Return the [x, y] coordinate for the center point of the cell that contains the specified text.  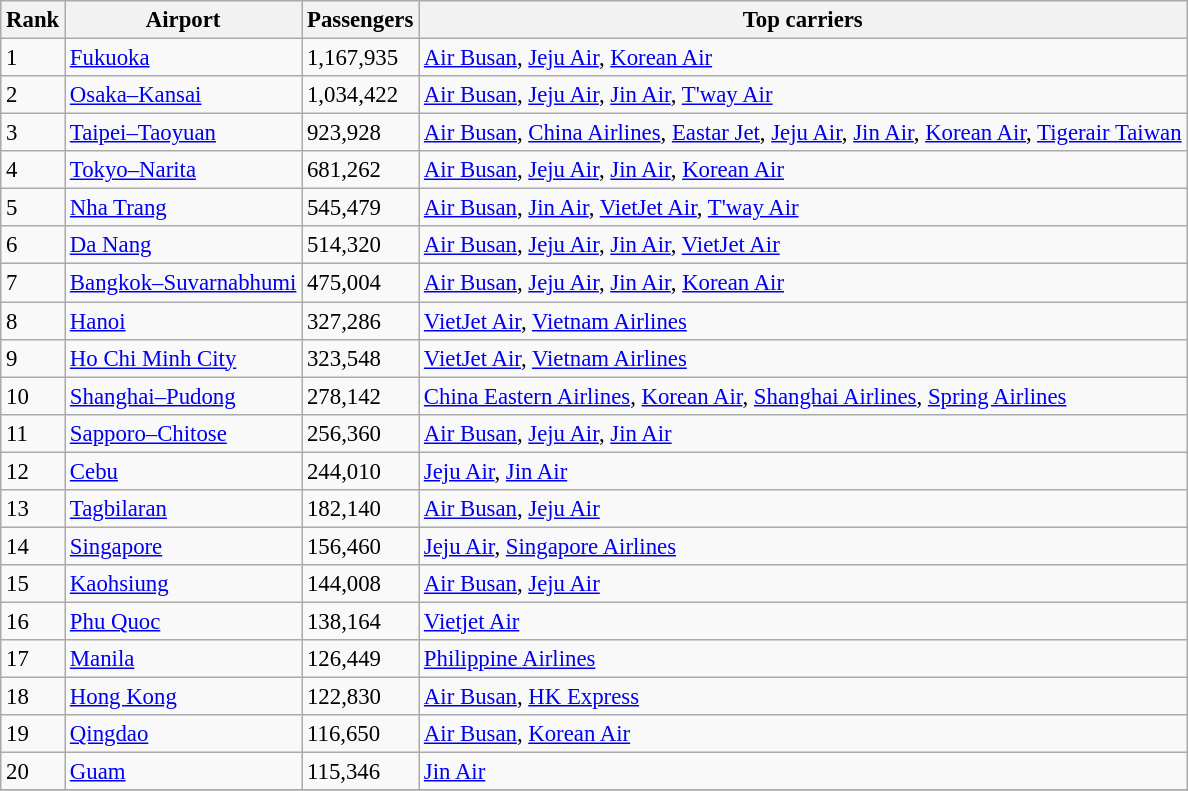
Kaohsiung [184, 584]
138,164 [360, 621]
2 [33, 95]
Cebu [184, 471]
1 [33, 58]
Guam [184, 772]
5 [33, 208]
475,004 [360, 283]
Air Busan, Jeju Air, Korean Air [803, 58]
19 [33, 734]
115,346 [360, 772]
Tagbilaran [184, 509]
Air Busan, Jeju Air, Jin Air, VietJet Air [803, 245]
156,460 [360, 546]
Top carriers [803, 20]
9 [33, 358]
14 [33, 546]
Sapporo–Chitose [184, 433]
122,830 [360, 697]
12 [33, 471]
Philippine Airlines [803, 659]
Bangkok–Suvarnabhumi [184, 283]
Passengers [360, 20]
323,548 [360, 358]
182,140 [360, 509]
256,360 [360, 433]
Air Busan, HK Express [803, 697]
6 [33, 245]
278,142 [360, 396]
1,167,935 [360, 58]
Manila [184, 659]
Qingdao [184, 734]
Ho Chi Minh City [184, 358]
Vietjet Air [803, 621]
Tokyo–Narita [184, 170]
244,010 [360, 471]
16 [33, 621]
Jeju Air, Singapore Airlines [803, 546]
Air Busan, China Airlines, Eastar Jet, Jeju Air, Jin Air, Korean Air, Tigerair Taiwan [803, 133]
China Eastern Airlines, Korean Air, Shanghai Airlines, Spring Airlines [803, 396]
116,650 [360, 734]
Airport [184, 20]
126,449 [360, 659]
Shanghai–Pudong [184, 396]
Osaka–Kansai [184, 95]
Air Busan, Jin Air, VietJet Air, T'way Air [803, 208]
Fukuoka [184, 58]
13 [33, 509]
Jin Air [803, 772]
18 [33, 697]
10 [33, 396]
923,928 [360, 133]
1,034,422 [360, 95]
Air Busan, Jeju Air, Jin Air [803, 433]
4 [33, 170]
Phu Quoc [184, 621]
Air Busan, Jeju Air, Jin Air, T'way Air [803, 95]
11 [33, 433]
20 [33, 772]
545,479 [360, 208]
Nha Trang [184, 208]
144,008 [360, 584]
7 [33, 283]
Singapore [184, 546]
3 [33, 133]
Rank [33, 20]
Taipei–Taoyuan [184, 133]
Jeju Air, Jin Air [803, 471]
327,286 [360, 321]
17 [33, 659]
Air Busan, Korean Air [803, 734]
681,262 [360, 170]
Da Nang [184, 245]
15 [33, 584]
514,320 [360, 245]
Hanoi [184, 321]
8 [33, 321]
Hong Kong [184, 697]
